Pinpoint the cell where the given text exists, returning its [x, y] midpoint coordinate. 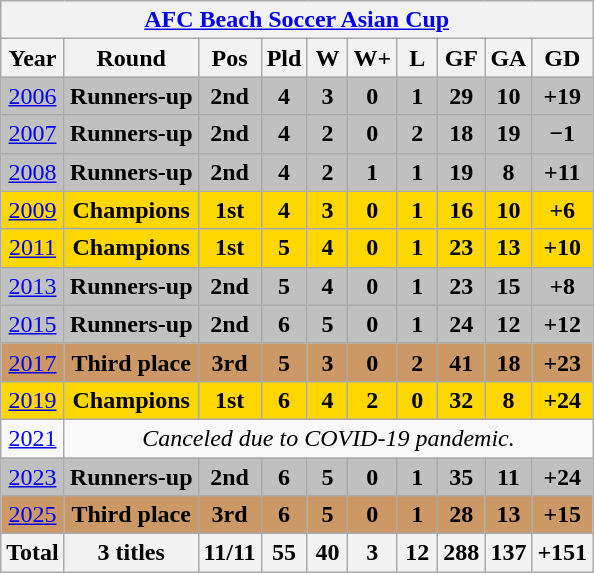
11 [508, 477]
2006 [33, 96]
55 [284, 553]
2013 [33, 286]
15 [508, 286]
+19 [562, 96]
Pos [230, 58]
+10 [562, 248]
+23 [562, 362]
40 [328, 553]
+151 [562, 553]
2023 [33, 477]
Year [33, 58]
2007 [33, 134]
Canceled due to COVID-19 pandemic. [328, 438]
29 [462, 96]
2009 [33, 210]
32 [462, 400]
24 [462, 324]
AFC Beach Soccer Asian Cup [297, 20]
+12 [562, 324]
W+ [372, 58]
2015 [33, 324]
137 [508, 553]
−1 [562, 134]
GA [508, 58]
41 [462, 362]
Total [33, 553]
+6 [562, 210]
Pld [284, 58]
GD [562, 58]
2019 [33, 400]
+8 [562, 286]
GF [462, 58]
11/11 [230, 553]
2011 [33, 248]
L [418, 58]
2017 [33, 362]
W [328, 58]
16 [462, 210]
3 titles [131, 553]
+15 [562, 515]
28 [462, 515]
2021 [33, 438]
2025 [33, 515]
+11 [562, 172]
288 [462, 553]
Round [131, 58]
35 [462, 477]
2008 [33, 172]
